Detect which cell encompasses the target text, then output its [x, y] center coordinate. 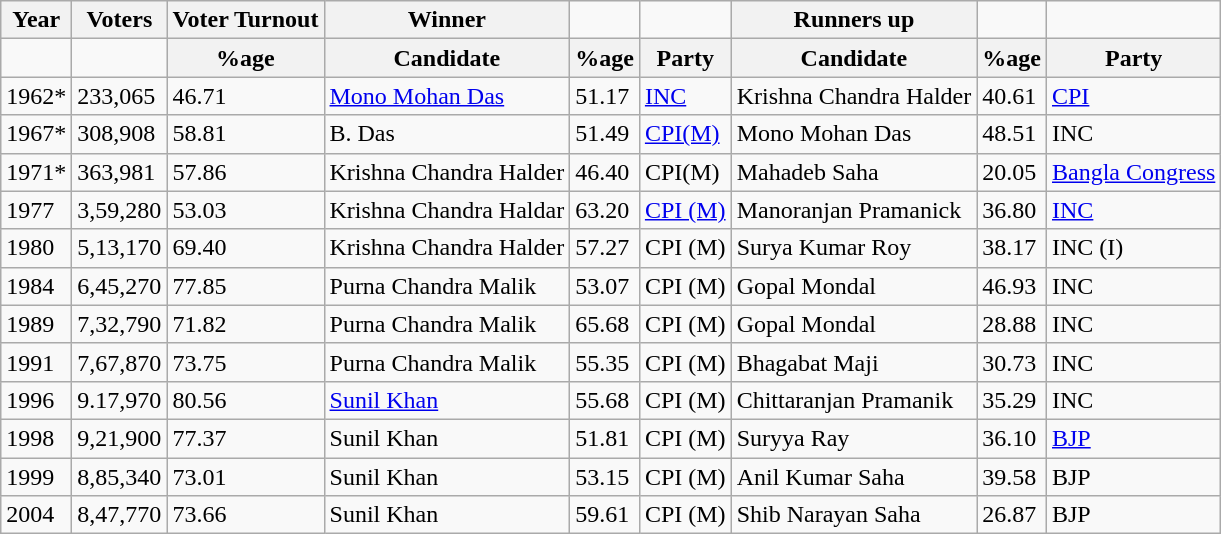
55.35 [605, 362]
48.51 [1012, 134]
1980 [36, 248]
53.03 [246, 210]
73.66 [246, 515]
1999 [36, 477]
1962* [36, 96]
38.17 [1012, 248]
1984 [36, 286]
Bhagabat Maji [854, 362]
9,21,900 [120, 438]
Suryya Ray [854, 438]
7,32,790 [120, 324]
57.27 [605, 248]
46.71 [246, 96]
1989 [36, 324]
Runners up [854, 20]
20.05 [1012, 172]
51.81 [605, 438]
5,13,170 [120, 248]
Winner [447, 20]
36.80 [1012, 210]
46.40 [605, 172]
28.88 [1012, 324]
77.37 [246, 438]
CPI [1133, 96]
53.15 [605, 477]
233,065 [120, 96]
Voter Turnout [246, 20]
3,59,280 [120, 210]
1971* [36, 172]
58.81 [246, 134]
73.01 [246, 477]
Year [36, 20]
Anil Kumar Saha [854, 477]
B. Das [447, 134]
6,45,270 [120, 286]
Voters [120, 20]
57.86 [246, 172]
INC (I) [1133, 248]
65.68 [605, 324]
Mahadeb Saha [854, 172]
1977 [36, 210]
308,908 [120, 134]
363,981 [120, 172]
1998 [36, 438]
63.20 [605, 210]
7,67,870 [120, 362]
59.61 [605, 515]
55.68 [605, 400]
80.56 [246, 400]
39.58 [1012, 477]
30.73 [1012, 362]
1996 [36, 400]
53.07 [605, 286]
9.17,970 [120, 400]
8,85,340 [120, 477]
73.75 [246, 362]
1991 [36, 362]
1967* [36, 134]
35.29 [1012, 400]
69.40 [246, 248]
51.49 [605, 134]
Manoranjan Pramanick [854, 210]
40.61 [1012, 96]
Chittaranjan Pramanik [854, 400]
46.93 [1012, 286]
51.17 [605, 96]
Bangla Congress [1133, 172]
Krishna Chandra Haldar [447, 210]
Surya Kumar Roy [854, 248]
77.85 [246, 286]
2004 [36, 515]
Shib Narayan Saha [854, 515]
71.82 [246, 324]
8,47,770 [120, 515]
26.87 [1012, 515]
36.10 [1012, 438]
